For the text-containing cell, return its midpoint in [x, y] coordinate format. 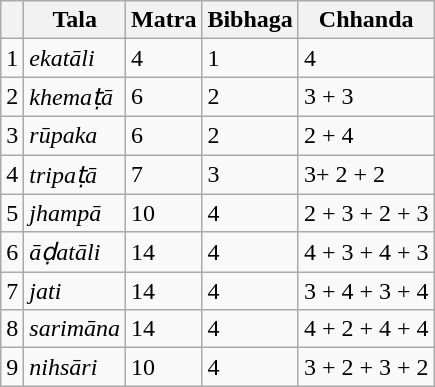
āḍatāli [75, 252]
jhampā [75, 213]
8 [12, 329]
9 [12, 367]
sarimāna [75, 329]
3 + 3 [366, 97]
3 + 4 + 3 + 4 [366, 291]
tripaṭā [75, 174]
2 + 4 [366, 135]
Chhanda [366, 20]
nihsāri [75, 367]
4 + 2 + 4 + 4 [366, 329]
3+ 2 + 2 [366, 174]
Bibhaga [250, 20]
4 + 3 + 4 + 3 [366, 252]
rūpaka [75, 135]
3 + 2 + 3 + 2 [366, 367]
jati [75, 291]
Tala [75, 20]
khemaṭā [75, 97]
Matra [164, 20]
ekatāli [75, 58]
2 + 3 + 2 + 3 [366, 213]
5 [12, 213]
